Determine the (x, y) coordinate at the center of the cell enclosing the given text.  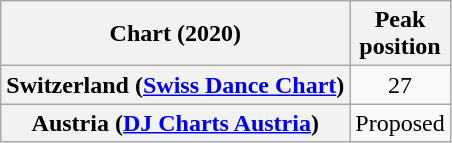
Chart (2020) (176, 34)
Peakposition (400, 34)
Switzerland (Swiss Dance Chart) (176, 85)
Austria (DJ Charts Austria) (176, 123)
Proposed (400, 123)
27 (400, 85)
